Identify which cell holds the provided text, then report its (X, Y) central coordinate. 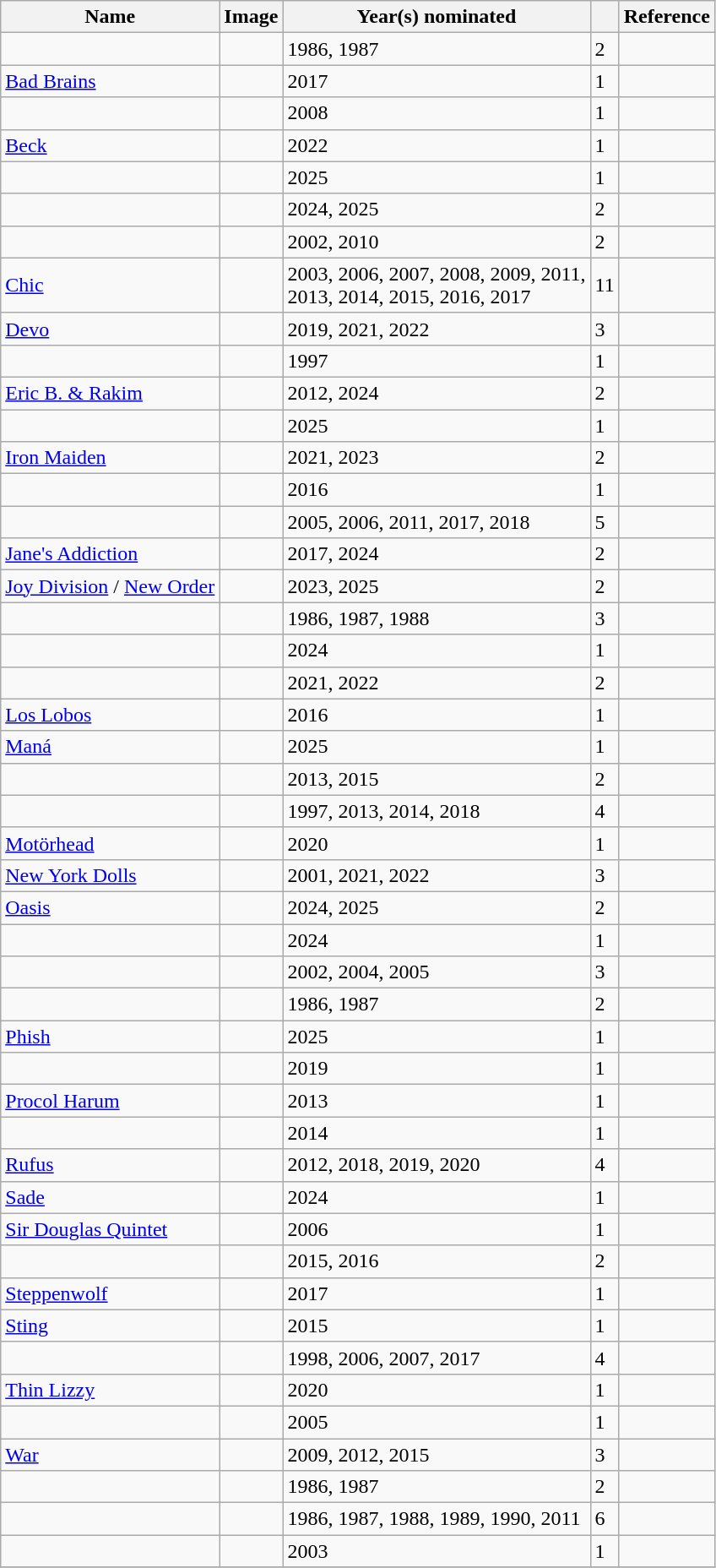
2003, 2006, 2007, 2008, 2009, 2011,2013, 2014, 2015, 2016, 2017 (437, 286)
Sir Douglas Quintet (110, 1229)
2002, 2010 (437, 242)
2014 (437, 1133)
Bad Brains (110, 81)
New York Dolls (110, 875)
2019 (437, 1069)
Image (252, 17)
Thin Lizzy (110, 1390)
2021, 2022 (437, 683)
Year(s) nominated (437, 17)
2015 (437, 1326)
Beck (110, 145)
2003 (437, 1551)
2012, 2024 (437, 393)
2001, 2021, 2022 (437, 875)
Joy Division / New Order (110, 586)
1986, 1987, 1988 (437, 618)
Sting (110, 1326)
Procol Harum (110, 1101)
Phish (110, 1037)
2015, 2016 (437, 1261)
2002, 2004, 2005 (437, 972)
1997, 2013, 2014, 2018 (437, 811)
2005, 2006, 2011, 2017, 2018 (437, 522)
2013 (437, 1101)
Maná (110, 747)
Iron Maiden (110, 458)
2008 (437, 113)
Los Lobos (110, 715)
Name (110, 17)
2023, 2025 (437, 586)
Devo (110, 329)
2021, 2023 (437, 458)
1998, 2006, 2007, 2017 (437, 1358)
2009, 2012, 2015 (437, 1454)
2013, 2015 (437, 779)
Sade (110, 1197)
Jane's Addiction (110, 554)
Steppenwolf (110, 1293)
1997 (437, 361)
Motörhead (110, 843)
5 (605, 522)
War (110, 1454)
Oasis (110, 907)
Eric B. & Rakim (110, 393)
2019, 2021, 2022 (437, 329)
2005 (437, 1422)
2006 (437, 1229)
Chic (110, 286)
6 (605, 1519)
2017, 2024 (437, 554)
2022 (437, 145)
1986, 1987, 1988, 1989, 1990, 2011 (437, 1519)
Reference (667, 17)
2012, 2018, 2019, 2020 (437, 1165)
11 (605, 286)
Rufus (110, 1165)
